Identify which cell holds the provided text, then report its [x, y] central coordinate. 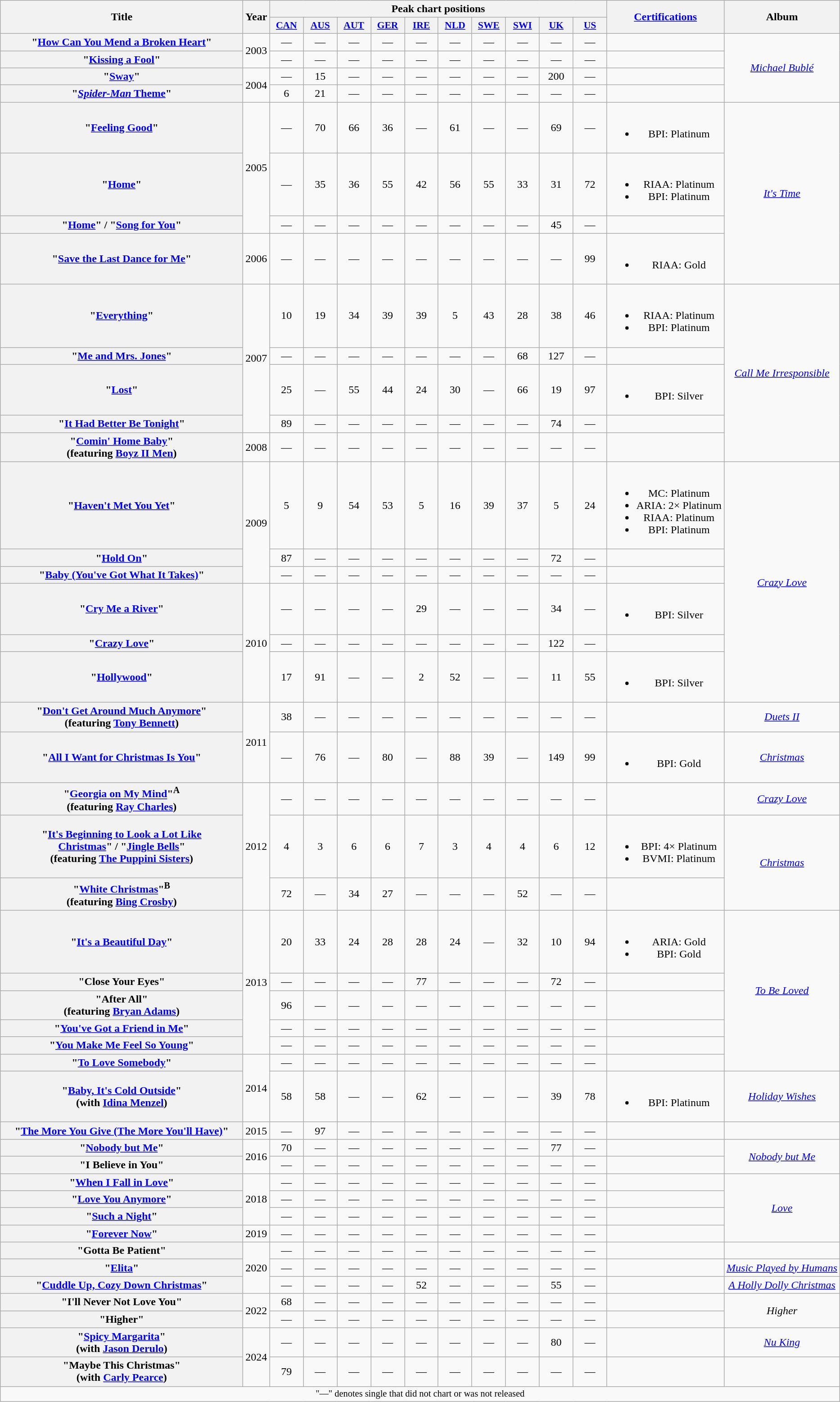
122 [556, 643]
31 [556, 185]
2010 [257, 643]
SWI [522, 26]
7 [421, 846]
UK [556, 26]
"To Love Somebody" [122, 1062]
BPI: Gold [665, 758]
25 [286, 390]
89 [286, 424]
Nu King [782, 1342]
"Forever Now" [122, 1234]
"I Believe in You" [122, 1165]
12 [590, 846]
AUS [321, 26]
A Holly Dolly Christmas [782, 1285]
Year [257, 17]
16 [455, 505]
69 [556, 128]
"Hollywood" [122, 677]
Michael Bublé [782, 68]
88 [455, 758]
"When I Fall in Love" [122, 1182]
SWE [489, 26]
87 [286, 558]
76 [321, 758]
"Maybe This Christmas"(with Carly Pearce) [122, 1372]
27 [388, 894]
"Kissing a Fool" [122, 59]
94 [590, 942]
"Love You Anymore" [122, 1199]
"Nobody but Me" [122, 1148]
54 [354, 505]
"Home" / "Song for You" [122, 225]
"Haven't Met You Yet" [122, 505]
56 [455, 185]
29 [421, 609]
Higher [782, 1311]
35 [321, 185]
IRE [421, 26]
"It Had Better Be Tonight" [122, 424]
74 [556, 424]
9 [321, 505]
"The More You Give (The More You'll Have)" [122, 1130]
"Baby (You've Got What It Takes)" [122, 575]
"Sway" [122, 77]
ARIA: GoldBPI: Gold [665, 942]
44 [388, 390]
"Close Your Eyes" [122, 982]
2020 [257, 1268]
"Hold On" [122, 558]
"Spicy Margarita"(with Jason Derulo) [122, 1342]
149 [556, 758]
2007 [257, 358]
2003 [257, 50]
2018 [257, 1199]
"It's a Beautiful Day" [122, 942]
2022 [257, 1311]
20 [286, 942]
Music Played by Humans [782, 1268]
RIAA: Gold [665, 259]
Holiday Wishes [782, 1096]
2008 [257, 447]
Nobody but Me [782, 1156]
46 [590, 316]
"Me and Mrs. Jones" [122, 356]
It's Time [782, 193]
"Such a Night" [122, 1216]
"Crazy Love" [122, 643]
32 [522, 942]
"Higher" [122, 1319]
2015 [257, 1130]
"All I Want for Christmas Is You" [122, 758]
21 [321, 94]
2 [421, 677]
AUT [354, 26]
"Spider-Man Theme" [122, 94]
"Gotta Be Patient" [122, 1251]
53 [388, 505]
11 [556, 677]
45 [556, 225]
Duets II [782, 717]
"It's Beginning to Look a Lot LikeChristmas" / "Jingle Bells"(featuring The Puppini Sisters) [122, 846]
"I'll Never Not Love You" [122, 1302]
2016 [257, 1156]
"Save the Last Dance for Me" [122, 259]
42 [421, 185]
2014 [257, 1088]
2024 [257, 1357]
"Feeling Good" [122, 128]
2013 [257, 982]
61 [455, 128]
200 [556, 77]
CAN [286, 26]
43 [489, 316]
Call Me Irresponsible [782, 373]
"Baby, It's Cold Outside"(with Idina Menzel) [122, 1096]
"Lost" [122, 390]
To Be Loved [782, 991]
"White Christmas"B(featuring Bing Crosby) [122, 894]
96 [286, 1005]
"Cry Me a River" [122, 609]
17 [286, 677]
2005 [257, 168]
Love [782, 1208]
"Home" [122, 185]
"After All"(featuring Bryan Adams) [122, 1005]
30 [455, 390]
"Comin' Home Baby"(featuring Boyz II Men) [122, 447]
15 [321, 77]
"Everything" [122, 316]
MC: PlatinumARIA: 2× PlatinumRIAA: PlatinumBPI: Platinum [665, 505]
"—" denotes single that did not chart or was not released [420, 1394]
"How Can You Mend a Broken Heart" [122, 42]
"Don't Get Around Much Anymore"(featuring Tony Bennett) [122, 717]
Title [122, 17]
BPI: 4× PlatinumBVMI: Platinum [665, 846]
127 [556, 356]
2006 [257, 259]
Album [782, 17]
NLD [455, 26]
US [590, 26]
"Georgia on My Mind"A(featuring Ray Charles) [122, 799]
Certifications [665, 17]
37 [522, 505]
2019 [257, 1234]
"You Make Me Feel So Young" [122, 1045]
2012 [257, 847]
79 [286, 1372]
Peak chart positions [438, 9]
2004 [257, 85]
62 [421, 1096]
2009 [257, 522]
91 [321, 677]
2011 [257, 743]
"You've Got a Friend in Me" [122, 1028]
"Cuddle Up, Cozy Down Christmas" [122, 1285]
GER [388, 26]
"Elita" [122, 1268]
78 [590, 1096]
